Determine the [x, y] coordinate at the center of the cell enclosing the given text.  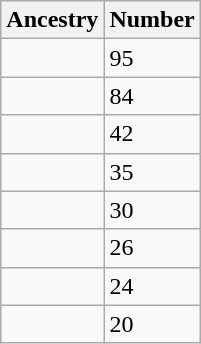
26 [152, 248]
35 [152, 172]
30 [152, 210]
24 [152, 286]
Ancestry [52, 20]
95 [152, 58]
84 [152, 96]
42 [152, 134]
20 [152, 324]
Number [152, 20]
